Return the (x, y) coordinate for the center point of the cell that contains the specified text.  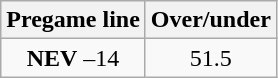
Over/under (210, 20)
Pregame line (74, 20)
51.5 (210, 58)
NEV –14 (74, 58)
